Provide the (X, Y) coordinate of the cell's center where the given text is located.  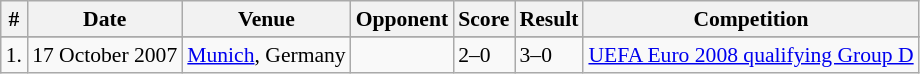
Date (104, 19)
Munich, Germany (266, 55)
17 October 2007 (104, 55)
Result (548, 19)
Opponent (402, 19)
Score (484, 19)
Competition (750, 19)
3–0 (548, 55)
# (14, 19)
Venue (266, 19)
2–0 (484, 55)
1. (14, 55)
UEFA Euro 2008 qualifying Group D (750, 55)
